From the cell containing the given text, extract its center point as (X, Y) coordinate. 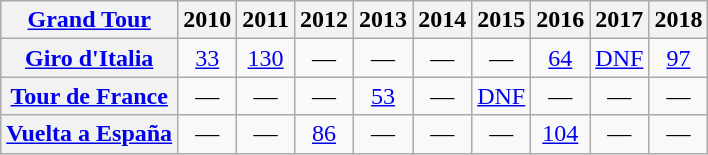
130 (266, 58)
97 (678, 58)
86 (324, 134)
2017 (620, 20)
104 (560, 134)
33 (208, 58)
Tour de France (90, 96)
2011 (266, 20)
2015 (502, 20)
64 (560, 58)
Grand Tour (90, 20)
Giro d'Italia (90, 58)
2016 (560, 20)
2018 (678, 20)
2013 (384, 20)
2012 (324, 20)
53 (384, 96)
2010 (208, 20)
2014 (442, 20)
Vuelta a España (90, 134)
